From the cell containing the given text, extract its center point as [X, Y] coordinate. 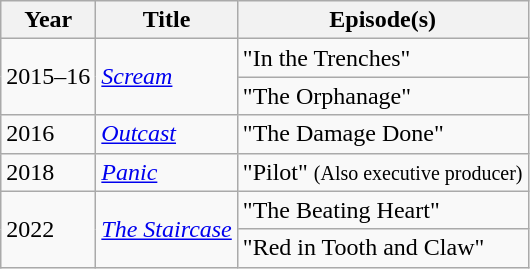
The Staircase [166, 229]
"The Beating Heart" [382, 210]
Outcast [166, 134]
"In the Trenches" [382, 58]
2016 [48, 134]
Year [48, 20]
Panic [166, 172]
"The Orphanage" [382, 96]
2018 [48, 172]
"Pilot" (Also executive producer) [382, 172]
"The Damage Done" [382, 134]
2022 [48, 229]
Episode(s) [382, 20]
Title [166, 20]
"Red in Tooth and Claw" [382, 248]
2015–16 [48, 77]
Scream [166, 77]
